Capture the cell that displays the provided text and extract its [x, y] central coordinate. 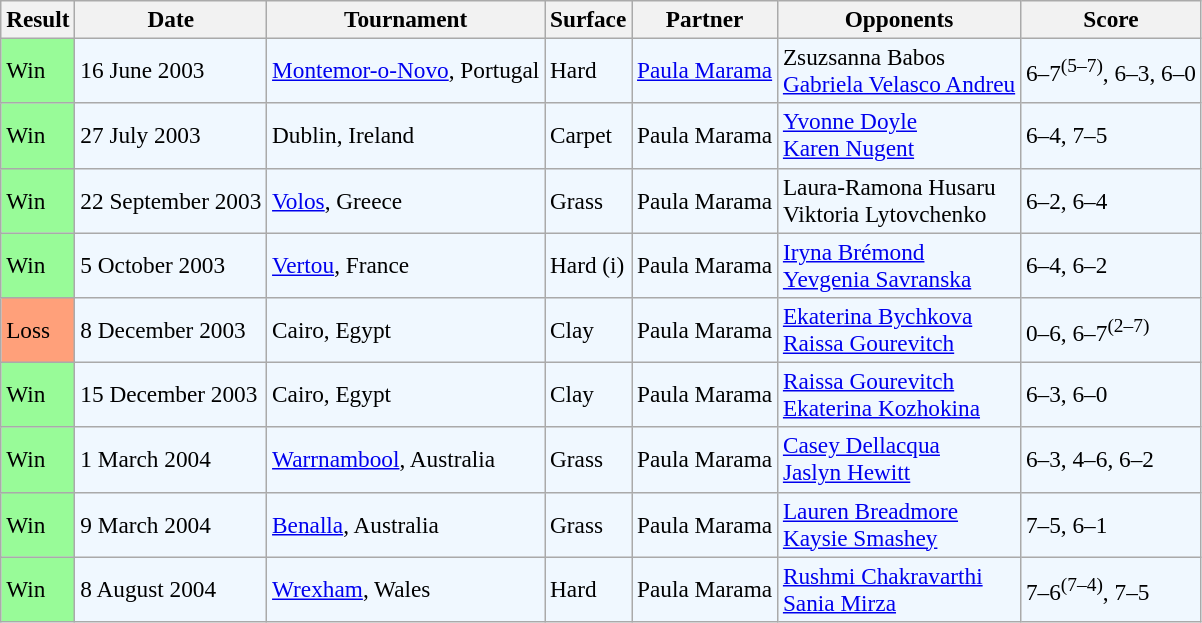
Surface [588, 19]
Hard (i) [588, 264]
Carpet [588, 136]
Laura-Ramona Husaru Viktoria Lytovchenko [900, 200]
Score [1112, 19]
Zsuzsanna Babos Gabriela Velasco Andreu [900, 70]
6–4, 7–5 [1112, 136]
6–7(5–7), 6–3, 6–0 [1112, 70]
Yvonne Doyle Karen Nugent [900, 136]
Ekaterina Bychkova Raissa Gourevitch [900, 330]
Rushmi Chakravarthi Sania Mirza [900, 588]
6–4, 6–2 [1112, 264]
6–2, 6–4 [1112, 200]
15 December 2003 [171, 394]
Tournament [406, 19]
Wrexham, Wales [406, 588]
Partner [705, 19]
7–6(7–4), 7–5 [1112, 588]
Loss [38, 330]
Montemor-o-Novo, Portugal [406, 70]
Lauren Breadmore Kaysie Smashey [900, 524]
Volos, Greece [406, 200]
Raissa Gourevitch Ekaterina Kozhokina [900, 394]
0–6, 6–7(2–7) [1112, 330]
Warrnambool, Australia [406, 460]
27 July 2003 [171, 136]
6–3, 4–6, 6–2 [1112, 460]
7–5, 6–1 [1112, 524]
6–3, 6–0 [1112, 394]
16 June 2003 [171, 70]
Date [171, 19]
8 December 2003 [171, 330]
Dublin, Ireland [406, 136]
Vertou, France [406, 264]
8 August 2004 [171, 588]
Opponents [900, 19]
Result [38, 19]
Benalla, Australia [406, 524]
1 March 2004 [171, 460]
Casey Dellacqua Jaslyn Hewitt [900, 460]
9 March 2004 [171, 524]
Iryna Brémond Yevgenia Savranska [900, 264]
5 October 2003 [171, 264]
22 September 2003 [171, 200]
